Return the (x, y) coordinate for the center point of the cell that contains the specified text.  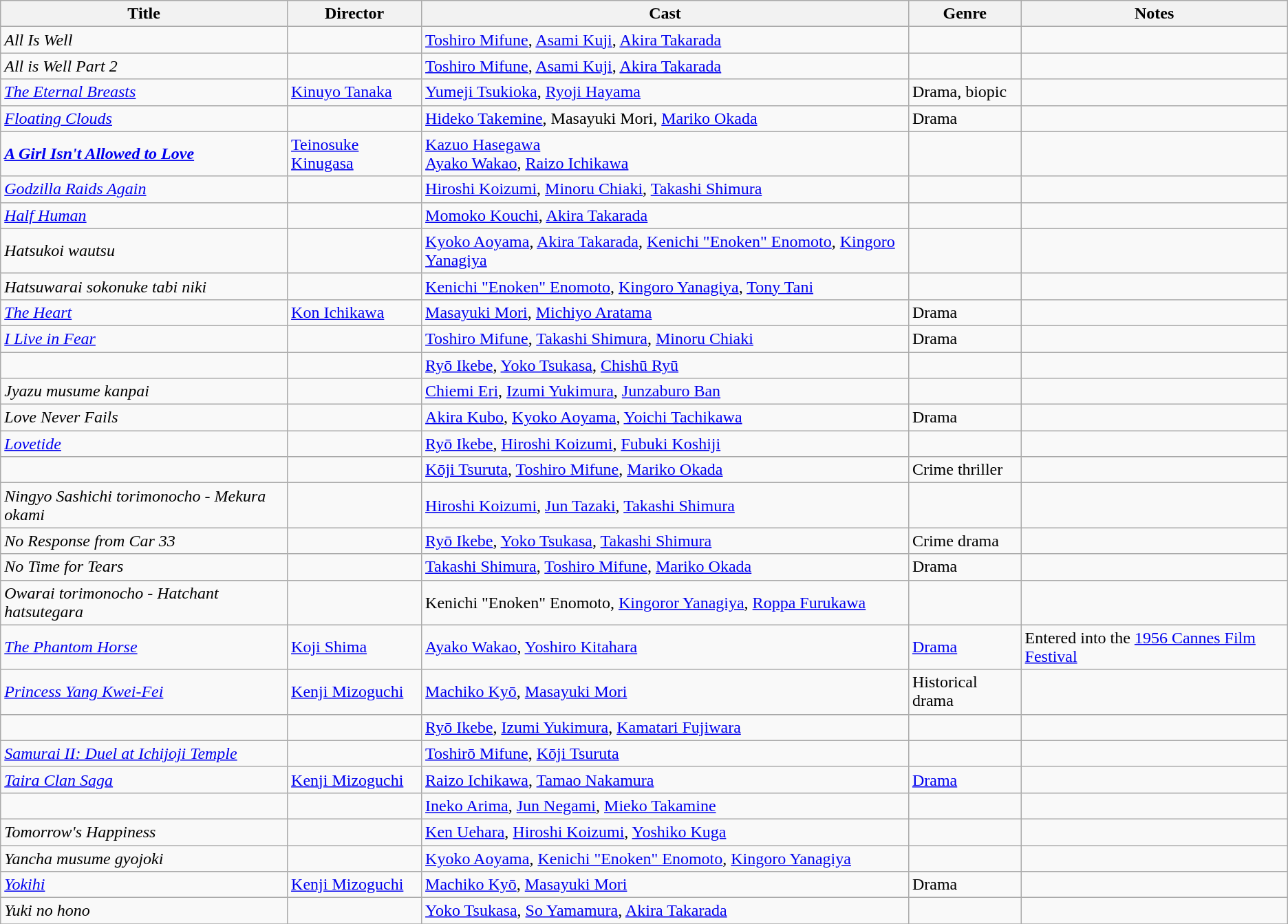
Drama, biopic (965, 92)
Owarai torimonocho - Hatchant hatsutegara (144, 603)
A Girl Isn't Allowed to Love (144, 154)
Historical drama (965, 692)
Yancha musume gyojoki (144, 858)
The Eternal Breasts (144, 92)
The Phantom Horse (144, 647)
Love Never Fails (144, 418)
Kenichi "Enoken" Enomoto, Kingoro Yanagiya, Tony Tani (665, 286)
Hatsukoi wautsu (144, 250)
Jyazu musume kanpai (144, 391)
Yokihi (144, 885)
All Is Well (144, 40)
Teinosuke Kinugasa (355, 154)
Kinuyo Tanaka (355, 92)
Yuki no hono (144, 911)
Kon Ichikawa (355, 312)
Half Human (144, 215)
Godzilla Raids Again (144, 189)
Toshiro Mifune, Takashi Shimura, Minoru Chiaki (665, 339)
Hatsuwarai sokonuke tabi niki (144, 286)
Lovetide (144, 444)
Ryō Ikebe, Yoko Tsukasa, Takashi Shimura (665, 541)
Hiroshi Koizumi, Jun Tazaki, Takashi Shimura (665, 505)
Hideko Takemine, Masayuki Mori, Mariko Okada (665, 118)
Floating Clouds (144, 118)
Entered into the 1956 Cannes Film Festival (1155, 647)
Tomorrow's Happiness (144, 832)
Cast (665, 14)
All is Well Part 2 (144, 66)
I Live in Fear (144, 339)
Ningyo Sashichi torimonocho - Mekura okami (144, 505)
Momoko Kouchi, Akira Takarada (665, 215)
Akira Kubo, Kyoko Aoyama, Yoichi Tachikawa (665, 418)
Ryō Ikebe, Hiroshi Koizumi, Fubuki Koshiji (665, 444)
Ken Uehara, Hiroshi Koizumi, Yoshiko Kuga (665, 832)
Koji Shima (355, 647)
Ryō Ikebe, Izumi Yukimura, Kamatari Fujiwara (665, 727)
Ayako Wakao, Yoshiro Kitahara (665, 647)
Samurai II: Duel at Ichijoji Temple (144, 753)
The Heart (144, 312)
Crime thriller (965, 470)
Kōji Tsuruta, Toshiro Mifune, Mariko Okada (665, 470)
Chiemi Eri, Izumi Yukimura, Junzaburo Ban (665, 391)
Princess Yang Kwei-Fei (144, 692)
Kenichi "Enoken" Enomoto, Kingoror Yanagiya, Roppa Furukawa (665, 603)
Kyoko Aoyama, Akira Takarada, Kenichi "Enoken" Enomoto, Kingoro Yanagiya (665, 250)
Takashi Shimura, Toshiro Mifune, Mariko Okada (665, 567)
Taira Clan Saga (144, 780)
Kazuo HasegawaAyako Wakao, Raizo Ichikawa (665, 154)
Notes (1155, 14)
Crime drama (965, 541)
Director (355, 14)
Yumeji Tsukioka, Ryoji Hayama (665, 92)
Masayuki Mori, Michiyo Aratama (665, 312)
Raizo Ichikawa, Tamao Nakamura (665, 780)
Ryō Ikebe, Yoko Tsukasa, Chishū Ryū (665, 365)
Kyoko Aoyama, Kenichi "Enoken" Enomoto, Kingoro Yanagiya (665, 858)
Genre (965, 14)
Hiroshi Koizumi, Minoru Chiaki, Takashi Shimura (665, 189)
Ineko Arima, Jun Negami, Mieko Takamine (665, 806)
No Time for Tears (144, 567)
Toshirō Mifune, Kōji Tsuruta (665, 753)
Yoko Tsukasa, So Yamamura, Akira Takarada (665, 911)
No Response from Car 33 (144, 541)
Title (144, 14)
